Determine the (X, Y) coordinate at the center of the cell enclosing the given text.  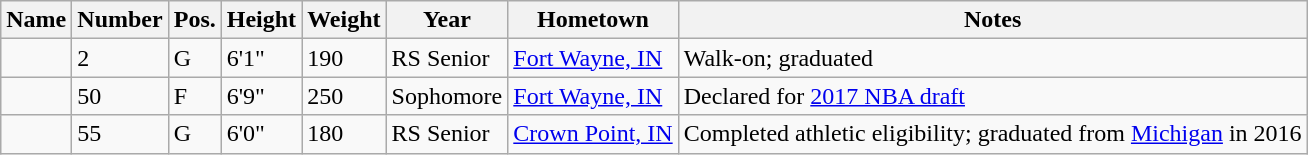
Number (120, 20)
55 (120, 134)
190 (344, 58)
Declared for 2017 NBA draft (992, 96)
6'9" (261, 96)
Name (36, 20)
6'1" (261, 58)
Height (261, 20)
6'0" (261, 134)
Sophomore (447, 96)
50 (120, 96)
Crown Point, IN (593, 134)
250 (344, 96)
2 (120, 58)
180 (344, 134)
Weight (344, 20)
Notes (992, 20)
Hometown (593, 20)
F (194, 96)
Completed athletic eligibility; graduated from Michigan in 2016 (992, 134)
Walk-on; graduated (992, 58)
Pos. (194, 20)
Year (447, 20)
